Locate the cell with the specified text and output its (x, y) center coordinate. 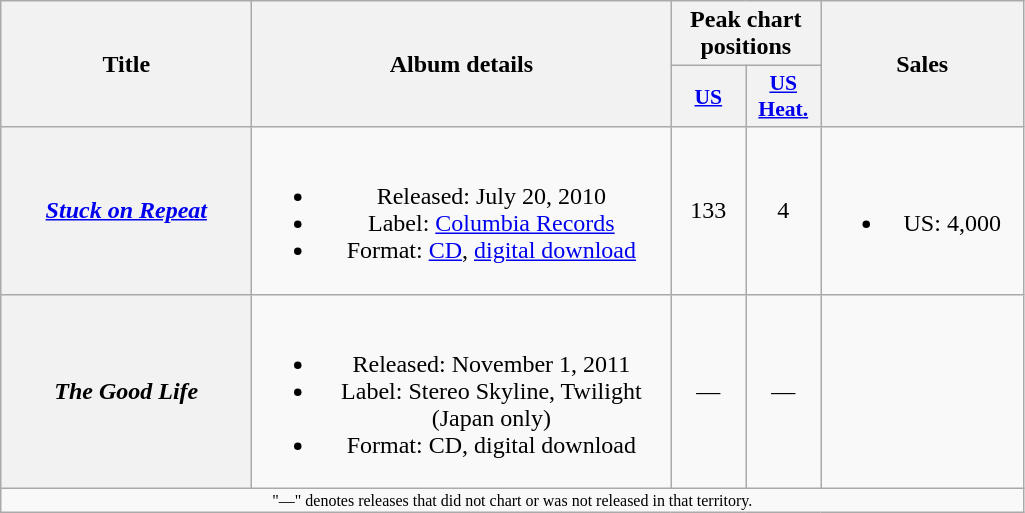
The Good Life (126, 391)
Peak chart positions (746, 34)
Stuck on Repeat (126, 210)
US: 4,000 (922, 210)
US (708, 96)
Released: July 20, 2010Label: Columbia RecordsFormat: CD, digital download (462, 210)
Released: November 1, 2011Label: Stereo Skyline, Twilight (Japan only)Format: CD, digital download (462, 391)
Sales (922, 64)
Album details (462, 64)
4 (784, 210)
Title (126, 64)
"—" denotes releases that did not chart or was not released in that territory. (512, 500)
USHeat. (784, 96)
133 (708, 210)
